Extract the [x, y] coordinate from the center of the cell holding the provided text.  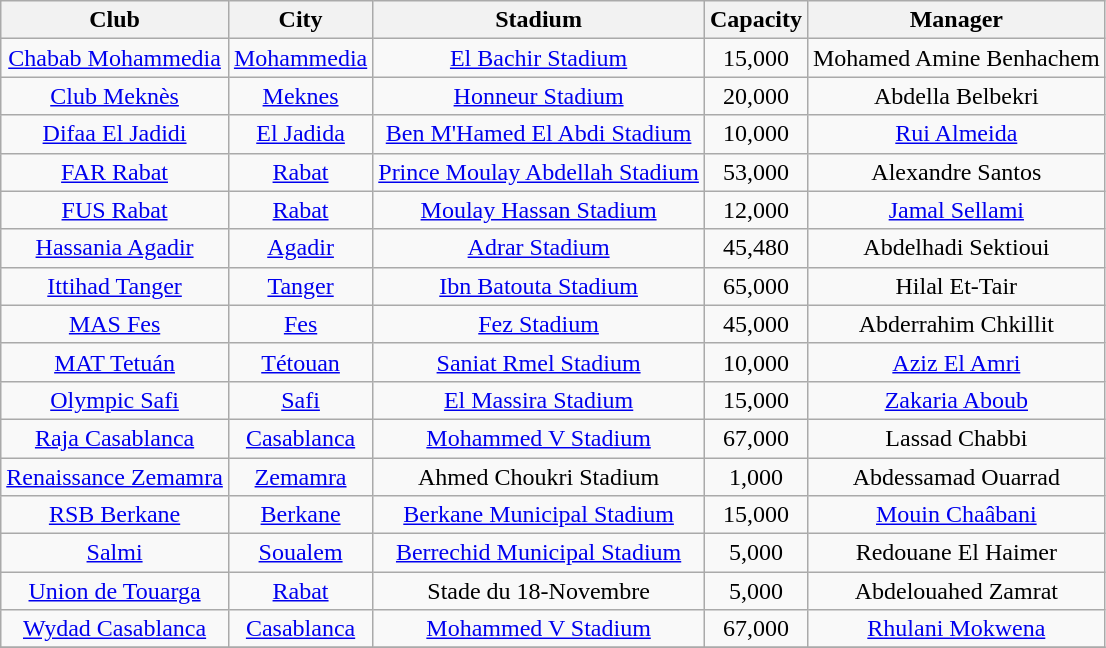
Renaissance Zemamra [115, 477]
Ahmed Choukri Stadium [539, 477]
Meknes [300, 96]
Mohammedia [300, 58]
RSB Berkane [115, 515]
Ben M'Hamed El Abdi Stadium [539, 134]
Wydad Casablanca [115, 629]
Honneur Stadium [539, 96]
Fez Stadium [539, 324]
Salmi [115, 553]
Manager [956, 20]
Prince Moulay Abdellah Stadium [539, 172]
Ittihad Tanger [115, 286]
MAT Tetuán [115, 362]
El Jadida [300, 134]
Abdella Belbekri [956, 96]
Rui Almeida [956, 134]
Tanger [300, 286]
Fes [300, 324]
Saniat Rmel Stadium [539, 362]
53,000 [756, 172]
Stade du 18-Novembre [539, 591]
20,000 [756, 96]
Difaa El Jadidi [115, 134]
Abdelhadi Sektioui [956, 248]
Berrechid Municipal Stadium [539, 553]
FUS Rabat [115, 210]
Rhulani Mokwena [956, 629]
Safi [300, 400]
Capacity [756, 20]
Stadium [539, 20]
Chabab Mohammedia [115, 58]
Abdessamad Ouarrad [956, 477]
Alexandre Santos [956, 172]
Mouin Chaâbani [956, 515]
Redouane El Haimer [956, 553]
Moulay Hassan Stadium [539, 210]
Zemamra [300, 477]
El Bachir Stadium [539, 58]
Lassad Chabbi [956, 438]
Raja Casablanca [115, 438]
Hassania Agadir [115, 248]
Abdelouahed Zamrat [956, 591]
1,000 [756, 477]
El Massira Stadium [539, 400]
Union de Touarga [115, 591]
Adrar Stadium [539, 248]
Olympic Safi [115, 400]
Tétouan [300, 362]
65,000 [756, 286]
Berkane [300, 515]
Berkane Municipal Stadium [539, 515]
Zakaria Aboub [956, 400]
Club [115, 20]
Abderrahim Chkillit [956, 324]
12,000 [756, 210]
Ibn Batouta Stadium [539, 286]
FAR Rabat [115, 172]
Jamal Sellami [956, 210]
Soualem [300, 553]
City [300, 20]
Agadir [300, 248]
Hilal Et-Tair [956, 286]
45,480 [756, 248]
MAS Fes [115, 324]
Mohamed Amine Benhachem [956, 58]
45,000 [756, 324]
Club Meknès [115, 96]
Aziz El Amri [956, 362]
